Return [x, y] of the center of cell containing provided text 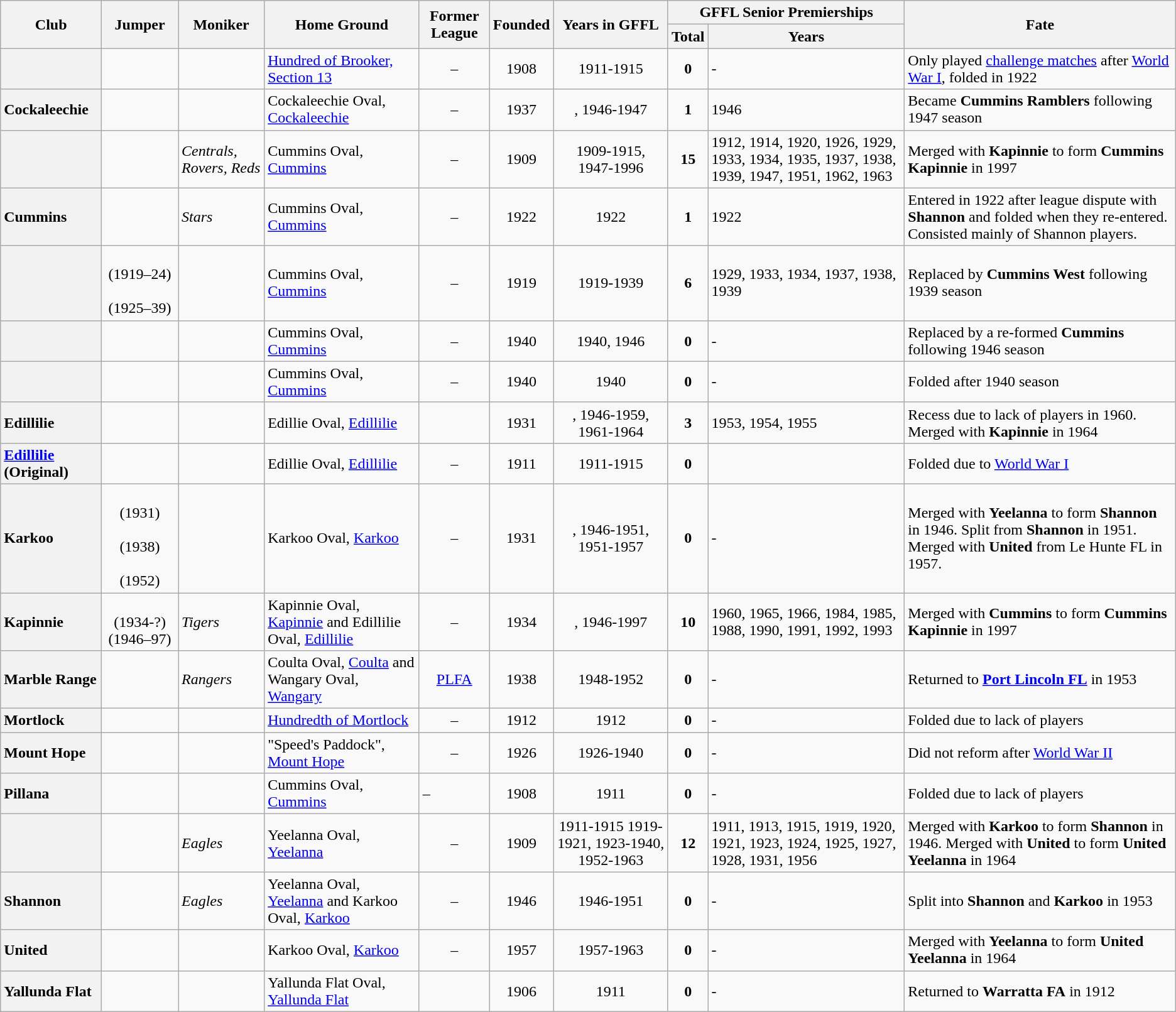
6 [688, 283]
Fate [1040, 24]
Merged with Kapinnie to form Cummins Kapinnie in 1997 [1040, 159]
Pillana [52, 794]
1909-1915, 1947-1996 [611, 159]
GFFL Senior Premierships [786, 13]
, 1946-1951, 1951-1957 [611, 538]
1906 [521, 991]
, 1946-1997 [611, 622]
1937 [521, 109]
(1934-?)(1946–97) [140, 622]
Folded due to World War I [1040, 464]
Returned to Port Lincoln FL in 1953 [1040, 680]
Yeelanna Oval, Yeelanna [342, 843]
Hundred of Brooker, Section 13 [342, 69]
Shannon [52, 901]
Cockaleechie Oval, Cockaleechie [342, 109]
Recess due to lack of players in 1960. Merged with Kapinnie in 1964 [1040, 422]
, 1946-1947 [611, 109]
1960, 1965, 1966, 1984, 1985, 1988, 1990, 1991, 1992, 1993 [807, 622]
1911, 1913, 1915, 1919, 1920, 1921, 1923, 1924, 1925, 1927, 1928, 1931, 1956 [807, 843]
1940, 1946 [611, 340]
1926 [521, 753]
Edillilie (Original) [52, 464]
(1919–24)(1925–39) [140, 283]
Replaced by a re-formed Cummins following 1946 season [1040, 340]
United [52, 950]
Marble Range [52, 680]
1938 [521, 680]
Edillilie [52, 422]
Hundredth of Mortlock [342, 721]
1929, 1933, 1934, 1937, 1938, 1939 [807, 283]
Centrals, Rovers, Reds [221, 159]
Yallunda Flat [52, 991]
3 [688, 422]
"Speed's Paddock", Mount Hope [342, 753]
1926-1940 [611, 753]
1911-1915 1919-1921, 1923-1940, 1952-1963 [611, 843]
Yallunda Flat Oval, Yallunda Flat [342, 991]
Did not reform after World War II [1040, 753]
Moniker [221, 24]
Club [52, 24]
12 [688, 843]
Split into Shannon and Karkoo in 1953 [1040, 901]
Former League [454, 24]
Years in GFFL [611, 24]
15 [688, 159]
Jumper [140, 24]
1948-1952 [611, 680]
1957 [521, 950]
Entered in 1922 after league dispute with Shannon and folded when they re-entered. Consisted mainly of Shannon players. [1040, 217]
Folded after 1940 season [1040, 382]
Cockaleechie [52, 109]
Became Cummins Ramblers following 1947 season [1040, 109]
(1931)(1938)(1952) [140, 538]
Kapinnie [52, 622]
Merged with Karkoo to form Shannon in 1946. Merged with United to form United Yeelanna in 1964 [1040, 843]
1946-1951 [611, 901]
1934 [521, 622]
1953, 1954, 1955 [807, 422]
Years [807, 36]
10 [688, 622]
Founded [521, 24]
Tigers [221, 622]
Total [688, 36]
Coulta Oval, Coulta and Wangary Oval, Wangary [342, 680]
Kapinnie Oval, Kapinnie and Edillilie Oval, Edillilie [342, 622]
, 1946-1959, 1961-1964 [611, 422]
Stars [221, 217]
1919-1939 [611, 283]
Cummins [52, 217]
Rangers [221, 680]
Only played challenge matches after World War I, folded in 1922 [1040, 69]
Merged with Yeelanna to form Shannon in 1946. Split from Shannon in 1951. Merged with United from Le Hunte FL in 1957. [1040, 538]
1912, 1914, 1920, 1926, 1929, 1933, 1934, 1935, 1937, 1938, 1939, 1947, 1951, 1962, 1963 [807, 159]
Returned to Warratta FA in 1912 [1040, 991]
Home Ground [342, 24]
Mount Hope [52, 753]
Mortlock [52, 721]
Karkoo [52, 538]
PLFA [454, 680]
Replaced by Cummins West following 1939 season [1040, 283]
Yeelanna Oval, Yeelanna and Karkoo Oval, Karkoo [342, 901]
Merged with Yeelanna to form United Yeelanna in 1964 [1040, 950]
Merged with Cummins to form Cummins Kapinnie in 1997 [1040, 622]
1919 [521, 283]
1957-1963 [611, 950]
